Scan for the cell matching the given text and deliver its [X, Y] coordinate at center. 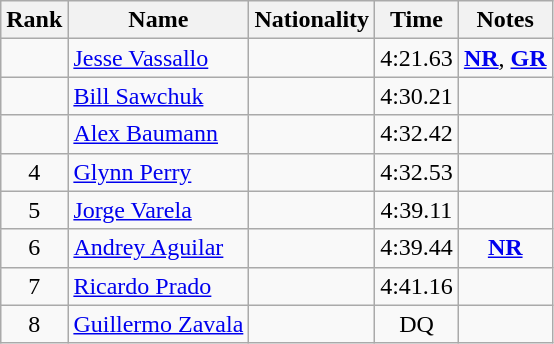
DQ [417, 324]
Ricardo Prado [158, 286]
Bill Sawchuk [158, 96]
7 [34, 286]
Jesse Vassallo [158, 58]
Jorge Varela [158, 210]
4 [34, 172]
Rank [34, 20]
4:41.16 [417, 286]
4:39.44 [417, 248]
NR [505, 248]
4:30.21 [417, 96]
8 [34, 324]
5 [34, 210]
Nationality [312, 20]
4:39.11 [417, 210]
4:32.53 [417, 172]
Notes [505, 20]
NR, GR [505, 58]
Alex Baumann [158, 134]
Name [158, 20]
Glynn Perry [158, 172]
Guillermo Zavala [158, 324]
6 [34, 248]
4:21.63 [417, 58]
Time [417, 20]
4:32.42 [417, 134]
Andrey Aguilar [158, 248]
